Output the [x, y] coordinate of the center of the cell containing the given text.  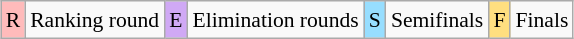
Finals [542, 20]
Semifinals [437, 20]
E [176, 20]
Elimination rounds [275, 20]
R [14, 20]
S [375, 20]
Ranking round [94, 20]
F [499, 20]
